Provide the [x, y] coordinate of the cell's center where the given text is located.  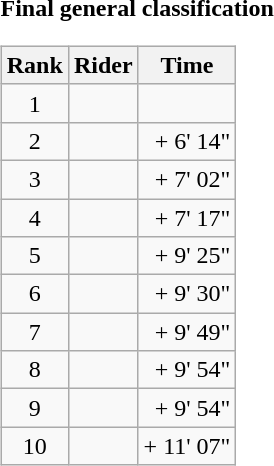
5 [34, 256]
1 [34, 103]
+ 6' 14" [187, 141]
4 [34, 217]
Time [187, 65]
6 [34, 294]
+ 7' 17" [187, 217]
+ 9' 30" [187, 294]
+ 11' 07" [187, 446]
Rider [103, 65]
3 [34, 179]
2 [34, 141]
+ 9' 25" [187, 256]
8 [34, 370]
9 [34, 408]
+ 7' 02" [187, 179]
Rank [34, 65]
7 [34, 332]
+ 9' 49" [187, 332]
10 [34, 446]
